Locate the cell with the specified text and output its [X, Y] center coordinate. 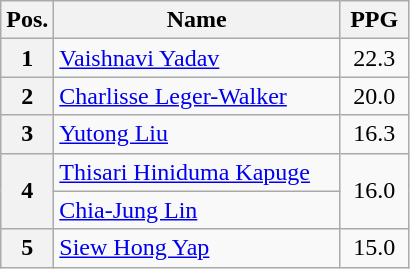
16.0 [374, 191]
Pos. [28, 20]
PPG [374, 20]
3 [28, 134]
5 [28, 248]
Siew Hong Yap [197, 248]
Name [197, 20]
4 [28, 191]
Yutong Liu [197, 134]
Charlisse Leger-Walker [197, 96]
Chia-Jung Lin [197, 210]
Vaishnavi Yadav [197, 58]
Thisari Hiniduma Kapuge [197, 172]
1 [28, 58]
15.0 [374, 248]
22.3 [374, 58]
20.0 [374, 96]
2 [28, 96]
16.3 [374, 134]
